Find where the given text appears and provide that cell's center as (x, y) coordinate. 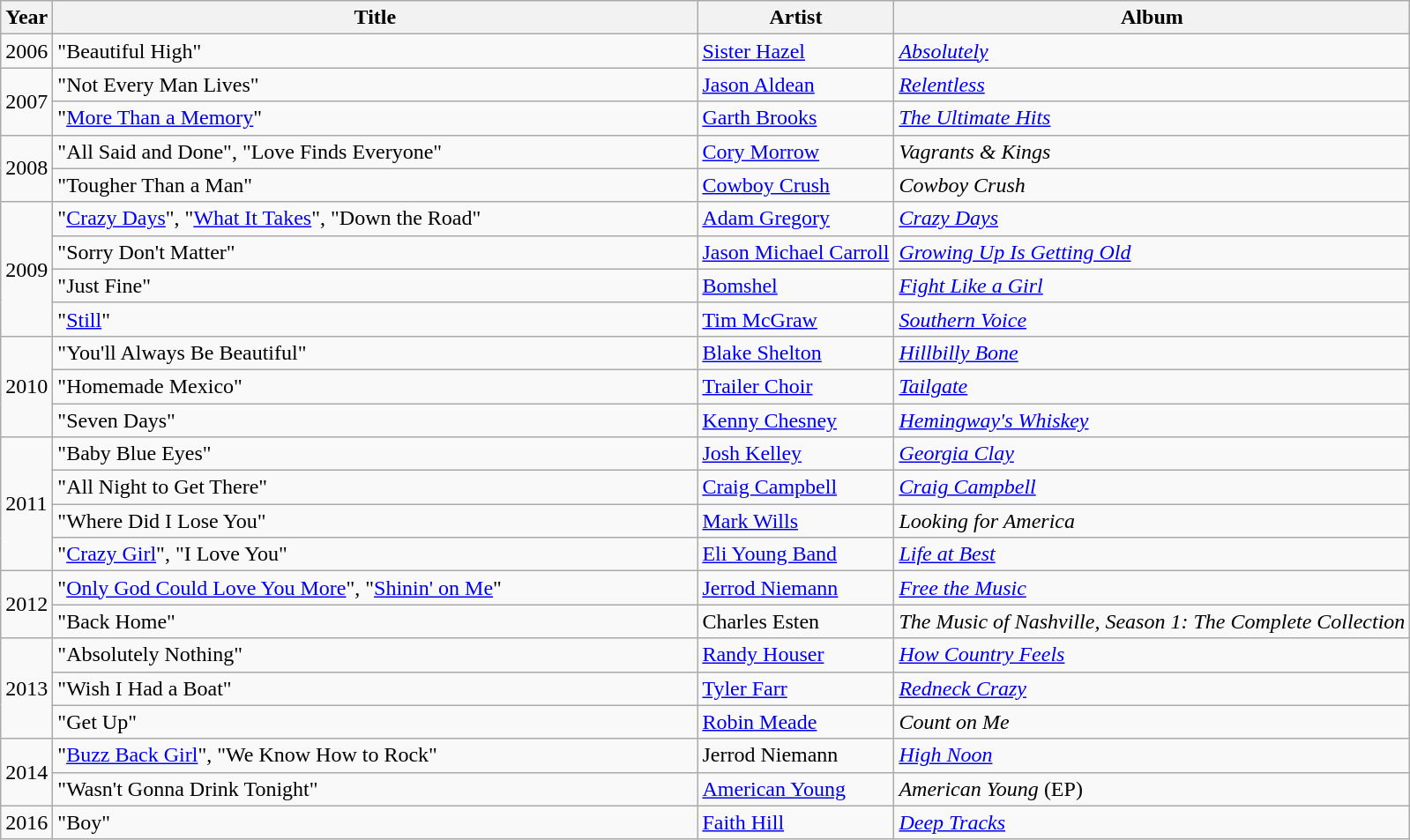
Free the Music (1152, 588)
2012 (26, 605)
Sister Hazel (795, 51)
Crazy Days (1152, 219)
Growing Up Is Getting Old (1152, 252)
Tim McGraw (795, 319)
Artist (795, 18)
American Young (795, 789)
"Wasn't Gonna Drink Tonight" (376, 789)
"Tougher Than a Man" (376, 185)
"Get Up" (376, 722)
Album (1152, 18)
"Homemade Mexico" (376, 386)
Josh Kelley (795, 454)
"Only God Could Love You More", "Shinin' on Me" (376, 588)
"Crazy Girl", "I Love You" (376, 554)
Cory Morrow (795, 152)
Kenny Chesney (795, 420)
2006 (26, 51)
Absolutely (1152, 51)
2010 (26, 386)
Jason Michael Carroll (795, 252)
Title (376, 18)
2007 (26, 101)
"More Than a Memory" (376, 118)
Vagrants & Kings (1152, 152)
"Beautiful High" (376, 51)
"Seven Days" (376, 420)
Robin Meade (795, 722)
"Not Every Man Lives" (376, 85)
"All Night to Get There" (376, 487)
Eli Young Band (795, 554)
2009 (26, 269)
Looking for America (1152, 521)
2008 (26, 168)
Trailer Choir (795, 386)
Southern Voice (1152, 319)
Mark Wills (795, 521)
"Baby Blue Eyes" (376, 454)
"Boy" (376, 822)
2011 (26, 504)
Garth Brooks (795, 118)
Year (26, 18)
Adam Gregory (795, 219)
Tailgate (1152, 386)
Life at Best (1152, 554)
"Back Home" (376, 621)
Hemingway's Whiskey (1152, 420)
High Noon (1152, 755)
Count on Me (1152, 722)
"Crazy Days", "What It Takes", "Down the Road" (376, 219)
Faith Hill (795, 822)
Fight Like a Girl (1152, 286)
2013 (26, 688)
"All Said and Done", "Love Finds Everyone" (376, 152)
Blake Shelton (795, 353)
"Sorry Don't Matter" (376, 252)
Hillbilly Bone (1152, 353)
Randy Houser (795, 655)
Charles Esten (795, 621)
2014 (26, 772)
2016 (26, 822)
"Buzz Back Girl", "We Know How to Rock" (376, 755)
Relentless (1152, 85)
The Ultimate Hits (1152, 118)
Bomshel (795, 286)
Redneck Crazy (1152, 688)
Tyler Farr (795, 688)
Deep Tracks (1152, 822)
Georgia Clay (1152, 454)
American Young (EP) (1152, 789)
"Absolutely Nothing" (376, 655)
"Where Did I Lose You" (376, 521)
How Country Feels (1152, 655)
"You'll Always Be Beautiful" (376, 353)
"Just Fine" (376, 286)
Jason Aldean (795, 85)
"Wish I Had a Boat" (376, 688)
The Music of Nashville, Season 1: The Complete Collection (1152, 621)
"Still" (376, 319)
